Locate the cell with the specified text and output its (X, Y) center coordinate. 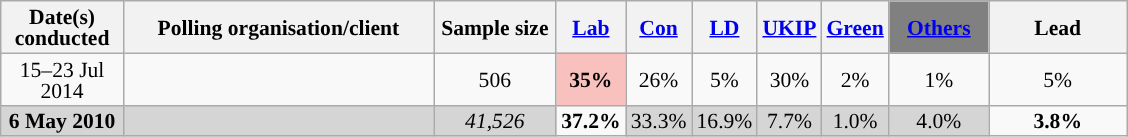
7.7% (789, 120)
16.9% (725, 120)
Lab (590, 27)
26% (659, 79)
Others (939, 27)
Green (854, 27)
Lead (1058, 27)
6 May 2010 (62, 120)
4.0% (939, 120)
Polling organisation/client (278, 27)
506 (496, 79)
33.3% (659, 120)
37.2% (590, 120)
Con (659, 27)
3.8% (1058, 120)
41,526 (496, 120)
Sample size (496, 27)
30% (789, 79)
1% (939, 79)
LD (725, 27)
UKIP (789, 27)
35% (590, 79)
1.0% (854, 120)
15–23 Jul 2014 (62, 79)
2% (854, 79)
Date(s)conducted (62, 27)
